Scan for the cell matching the given text and deliver its (X, Y) coordinate at center. 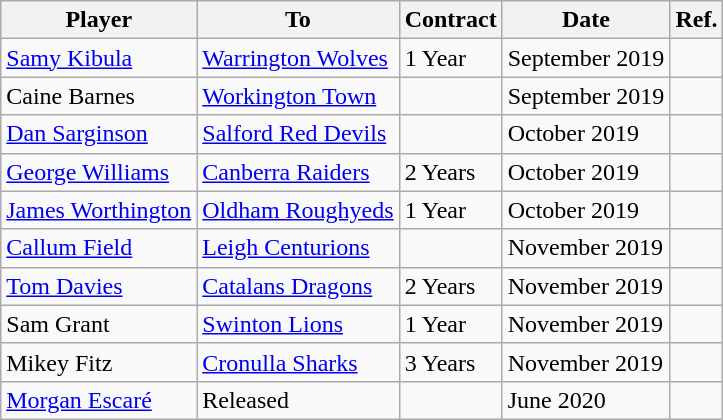
Caine Barnes (99, 96)
Salford Red Devils (298, 134)
Samy Kibula (99, 58)
George Williams (99, 172)
Tom Davies (99, 286)
Player (99, 20)
To (298, 20)
Dan Sarginson (99, 134)
Ref. (696, 20)
Catalans Dragons (298, 286)
Sam Grant (99, 324)
Callum Field (99, 248)
Cronulla Sharks (298, 362)
Warrington Wolves (298, 58)
James Worthington (99, 210)
Date (586, 20)
Contract (450, 20)
Workington Town (298, 96)
Morgan Escaré (99, 400)
Mikey Fitz (99, 362)
Canberra Raiders (298, 172)
Swinton Lions (298, 324)
Oldham Roughyeds (298, 210)
Released (298, 400)
June 2020 (586, 400)
Leigh Centurions (298, 248)
3 Years (450, 362)
